From the cell containing the given text, extract its center point as (X, Y) coordinate. 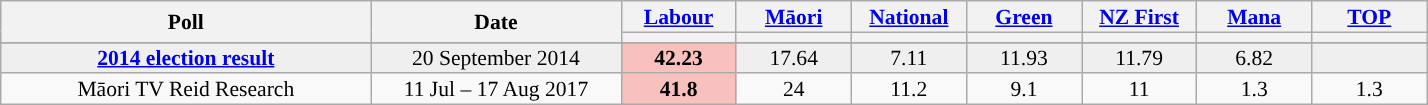
11.79 (1140, 58)
2014 election result (186, 58)
Mana (1254, 16)
Poll (186, 22)
24 (794, 90)
6.82 (1254, 58)
11.93 (1024, 58)
National (908, 16)
41.8 (678, 90)
11 (1140, 90)
7.11 (908, 58)
Māori TV Reid Research (186, 90)
Māori (794, 16)
11.2 (908, 90)
17.64 (794, 58)
TOP (1370, 16)
Date (496, 22)
9.1 (1024, 90)
20 September 2014 (496, 58)
Labour (678, 16)
NZ First (1140, 16)
11 Jul – 17 Aug 2017 (496, 90)
42.23 (678, 58)
Green (1024, 16)
